Provide the [x, y] coordinate of the cell's center where the given text is located.  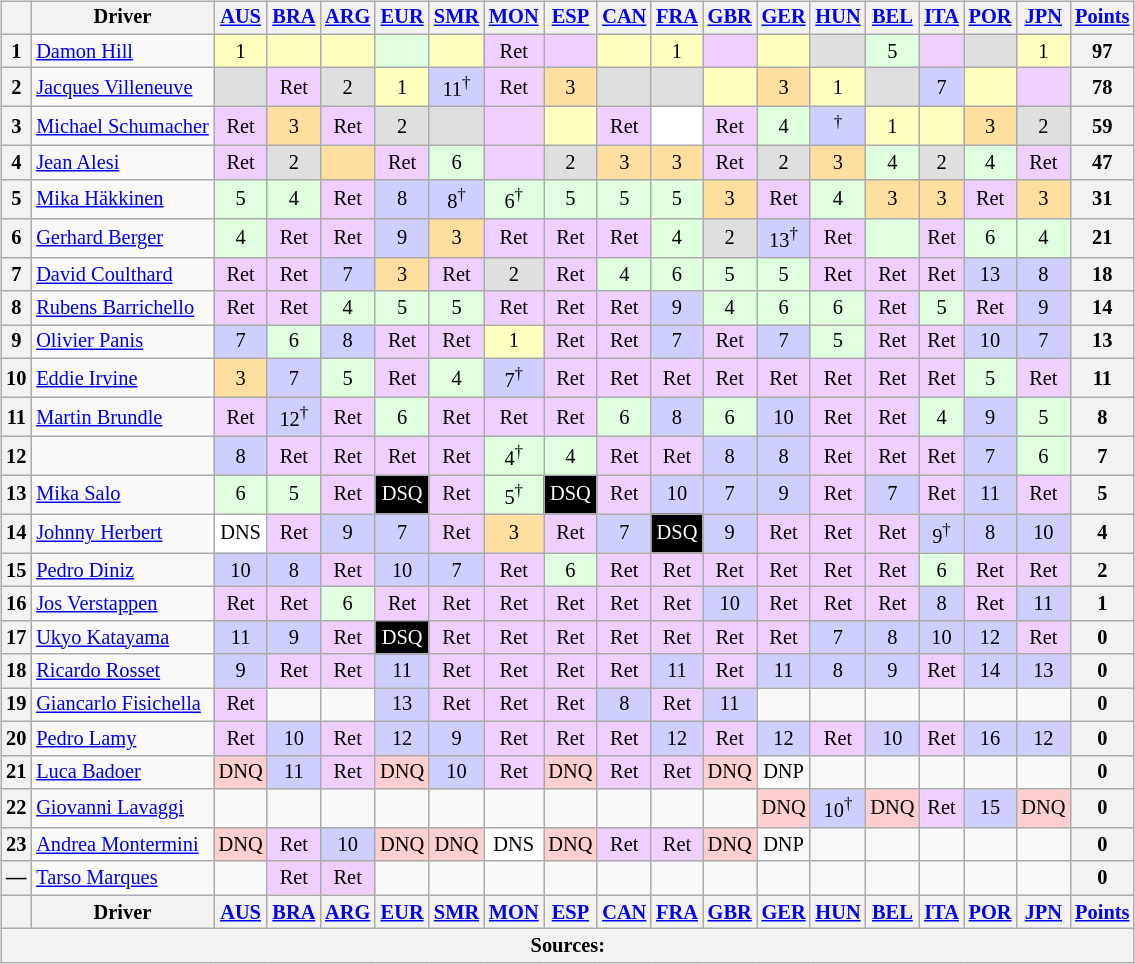
Pedro Lamy [122, 738]
23 [16, 845]
Andrea Montermini [122, 845]
Jean Alesi [122, 163]
Martin Brundle [122, 416]
Ricardo Rosset [122, 671]
— [16, 878]
† [838, 126]
13† [784, 238]
Damon Hill [122, 51]
10† [838, 808]
Michael Schumacher [122, 126]
59 [1102, 126]
Johnny Herbert [122, 534]
9† [941, 534]
Giancarlo Fisichella [122, 705]
Mika Häkkinen [122, 200]
17 [16, 637]
David Coulthard [122, 274]
78 [1102, 88]
Jacques Villeneuve [122, 88]
47 [1102, 163]
Giovanni Lavaggi [122, 808]
Tarso Marques [122, 878]
4† [514, 456]
19 [16, 705]
12† [294, 416]
11† [456, 88]
Sources: [568, 946]
5† [514, 494]
Mika Salo [122, 494]
Luca Badoer [122, 772]
8† [456, 200]
Jos Verstappen [122, 604]
6† [514, 200]
Pedro Diniz [122, 570]
Gerhard Berger [122, 238]
20 [16, 738]
97 [1102, 51]
Ukyo Katayama [122, 637]
7† [514, 378]
Eddie Irvine [122, 378]
Olivier Panis [122, 342]
Rubens Barrichello [122, 308]
31 [1102, 200]
22 [16, 808]
